For the text-containing cell, return its midpoint in [X, Y] coordinate format. 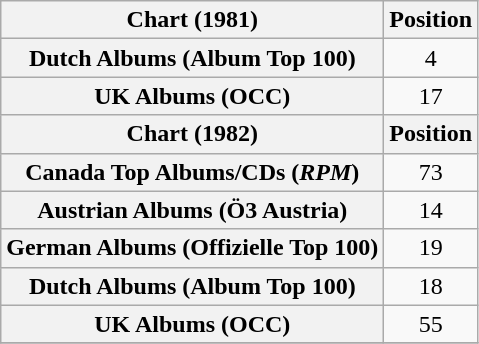
55 [431, 324]
18 [431, 286]
4 [431, 58]
14 [431, 210]
German Albums (Offizielle Top 100) [192, 248]
Austrian Albums (Ö3 Austria) [192, 210]
17 [431, 96]
Chart (1982) [192, 134]
Canada Top Albums/CDs (RPM) [192, 172]
Chart (1981) [192, 20]
73 [431, 172]
19 [431, 248]
